Identify which cell holds the provided text, then report its (x, y) central coordinate. 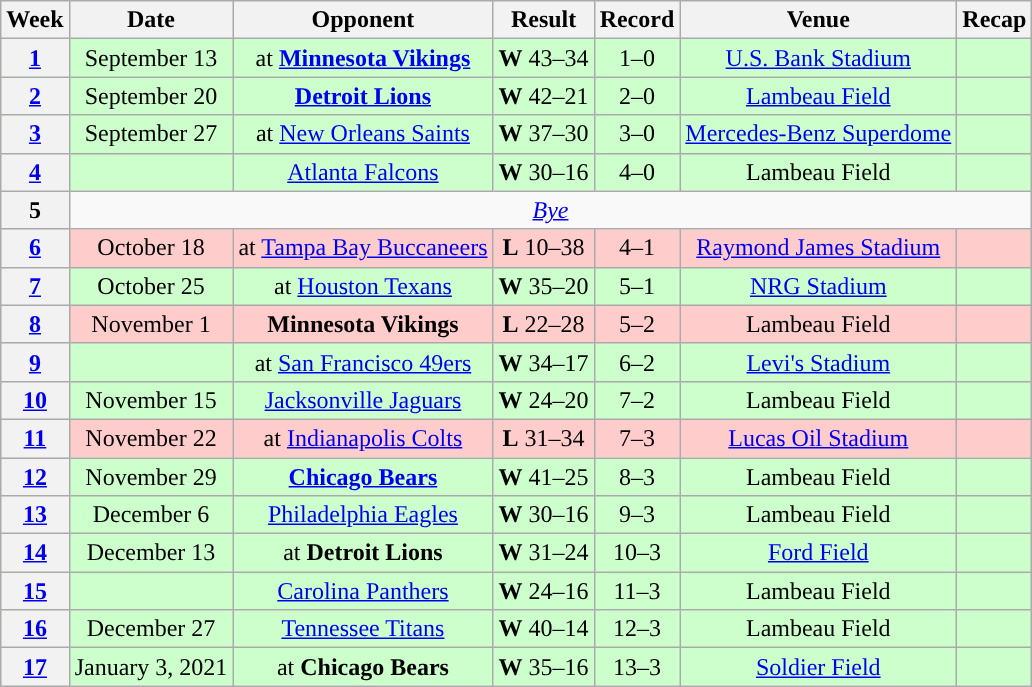
at San Francisco 49ers (363, 362)
Opponent (363, 20)
at Houston Texans (363, 286)
L 31–34 (544, 438)
at New Orleans Saints (363, 134)
W 24–16 (544, 591)
W 35–20 (544, 286)
8 (35, 324)
W 41–25 (544, 477)
January 3, 2021 (151, 667)
Levi's Stadium (818, 362)
6 (35, 248)
Detroit Lions (363, 96)
December 13 (151, 553)
Lucas Oil Stadium (818, 438)
October 18 (151, 248)
December 27 (151, 629)
at Minnesota Vikings (363, 58)
at Chicago Bears (363, 667)
5–1 (637, 286)
NRG Stadium (818, 286)
at Indianapolis Colts (363, 438)
November 22 (151, 438)
W 42–21 (544, 96)
W 35–16 (544, 667)
4–0 (637, 172)
October 25 (151, 286)
Philadelphia Eagles (363, 515)
W 31–24 (544, 553)
Soldier Field (818, 667)
14 (35, 553)
September 20 (151, 96)
16 (35, 629)
Jacksonville Jaguars (363, 400)
L 22–28 (544, 324)
1 (35, 58)
December 6 (151, 515)
Venue (818, 20)
W 40–14 (544, 629)
5 (35, 210)
Bye (550, 210)
Date (151, 20)
7–3 (637, 438)
Record (637, 20)
13 (35, 515)
12–3 (637, 629)
Atlanta Falcons (363, 172)
4 (35, 172)
Recap (994, 20)
Carolina Panthers (363, 591)
W 34–17 (544, 362)
Mercedes-Benz Superdome (818, 134)
10–3 (637, 553)
8–3 (637, 477)
6–2 (637, 362)
November 29 (151, 477)
Result (544, 20)
5–2 (637, 324)
12 (35, 477)
W 24–20 (544, 400)
10 (35, 400)
W 43–34 (544, 58)
9 (35, 362)
4–1 (637, 248)
11 (35, 438)
September 27 (151, 134)
November 15 (151, 400)
7 (35, 286)
Week (35, 20)
1–0 (637, 58)
2–0 (637, 96)
Ford Field (818, 553)
13–3 (637, 667)
9–3 (637, 515)
3–0 (637, 134)
September 13 (151, 58)
at Detroit Lions (363, 553)
Chicago Bears (363, 477)
at Tampa Bay Buccaneers (363, 248)
2 (35, 96)
Raymond James Stadium (818, 248)
W 37–30 (544, 134)
L 10–38 (544, 248)
17 (35, 667)
Minnesota Vikings (363, 324)
Tennessee Titans (363, 629)
15 (35, 591)
3 (35, 134)
7–2 (637, 400)
11–3 (637, 591)
U.S. Bank Stadium (818, 58)
November 1 (151, 324)
